Scan for the cell matching the given text and deliver its [x, y] coordinate at center. 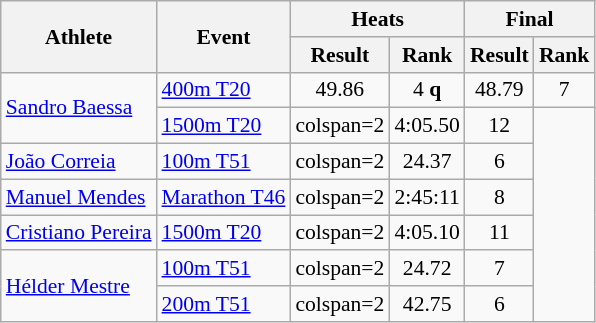
Athlete [79, 36]
Sandro Baessa [79, 108]
400m T20 [224, 90]
200m T51 [224, 304]
8 [500, 197]
48.79 [500, 90]
Event [224, 36]
Hélder Mestre [79, 286]
24.72 [426, 269]
Heats [378, 19]
11 [500, 233]
João Correia [79, 162]
Final [530, 19]
4:05.10 [426, 233]
24.37 [426, 162]
49.86 [340, 90]
2:45:11 [426, 197]
Manuel Mendes [79, 197]
Marathon T46 [224, 197]
42.75 [426, 304]
4:05.50 [426, 126]
Cristiano Pereira [79, 233]
12 [500, 126]
4 q [426, 90]
